Extract the (X, Y) coordinate from the center of the cell holding the provided text.  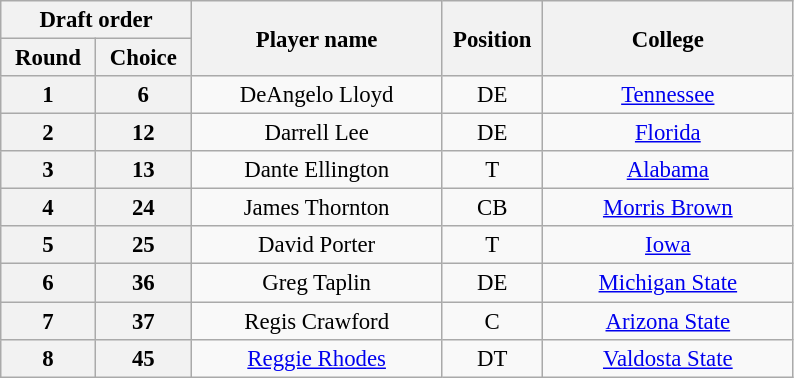
4 (48, 208)
Player name (316, 38)
36 (143, 283)
James Thornton (316, 208)
Iowa (668, 245)
DeAngelo Lloyd (316, 95)
Greg Taplin (316, 283)
13 (143, 170)
College (668, 38)
37 (143, 321)
Arizona State (668, 321)
3 (48, 170)
CB (492, 208)
Reggie Rhodes (316, 358)
45 (143, 358)
2 (48, 133)
Choice (143, 58)
Position (492, 38)
Florida (668, 133)
Regis Crawford (316, 321)
Valdosta State (668, 358)
Michigan State (668, 283)
8 (48, 358)
5 (48, 245)
Morris Brown (668, 208)
C (492, 321)
DT (492, 358)
Darrell Lee (316, 133)
Dante Ellington (316, 170)
7 (48, 321)
David Porter (316, 245)
Round (48, 58)
Tennessee (668, 95)
1 (48, 95)
25 (143, 245)
Draft order (96, 20)
12 (143, 133)
24 (143, 208)
Alabama (668, 170)
